Identify which cell holds the provided text, then report its [X, Y] central coordinate. 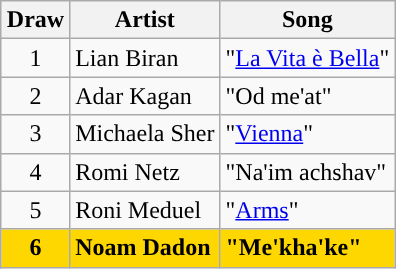
Adar Kagan [145, 96]
Roni Meduel [145, 210]
Draw [35, 20]
"Od me'at" [308, 96]
Lian Biran [145, 58]
Noam Dadon [145, 248]
Michaela Sher [145, 134]
2 [35, 96]
"Me'kha'ke" [308, 248]
1 [35, 58]
"La Vita è Bella" [308, 58]
"Na'im achshav" [308, 172]
Artist [145, 20]
6 [35, 248]
"Arms" [308, 210]
Song [308, 20]
4 [35, 172]
"Vienna" [308, 134]
5 [35, 210]
3 [35, 134]
Romi Netz [145, 172]
